Detect which cell encompasses the target text, then output its [x, y] center coordinate. 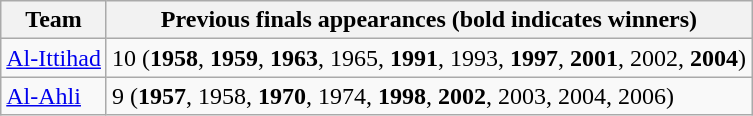
Team [54, 20]
Al-Ittihad [54, 58]
9 (1957, 1958, 1970, 1974, 1998, 2002, 2003, 2004, 2006) [428, 96]
10 (1958, 1959, 1963, 1965, 1991, 1993, 1997, 2001, 2002, 2004) [428, 58]
Previous finals appearances (bold indicates winners) [428, 20]
Al-Ahli [54, 96]
